For the text-containing cell, return its midpoint in [X, Y] coordinate format. 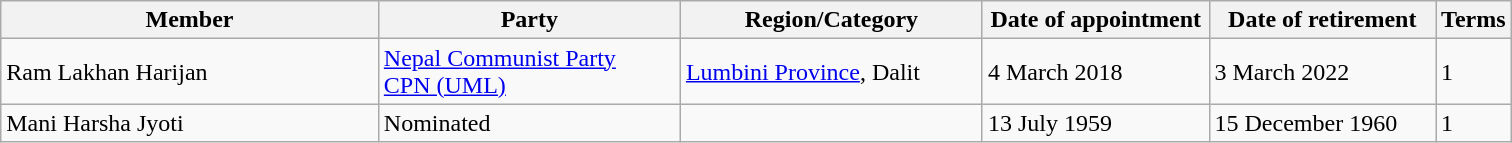
Nominated [529, 123]
Nepal Communist PartyCPN (UML) [529, 72]
Date of appointment [1096, 20]
13 July 1959 [1096, 123]
Region/Category [831, 20]
Member [190, 20]
Mani Harsha Jyoti [190, 123]
Party [529, 20]
Lumbini Province, Dalit [831, 72]
Terms [1474, 20]
Date of retirement [1322, 20]
4 March 2018 [1096, 72]
3 March 2022 [1322, 72]
Ram Lakhan Harijan [190, 72]
15 December 1960 [1322, 123]
